Pinpoint the cell where the given text exists, returning its [x, y] midpoint coordinate. 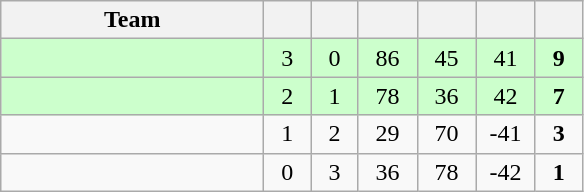
70 [446, 134]
45 [446, 58]
-42 [506, 172]
41 [506, 58]
-41 [506, 134]
7 [558, 96]
42 [506, 96]
9 [558, 58]
29 [388, 134]
86 [388, 58]
Team [132, 20]
